Return [X, Y] of the center of cell containing provided text 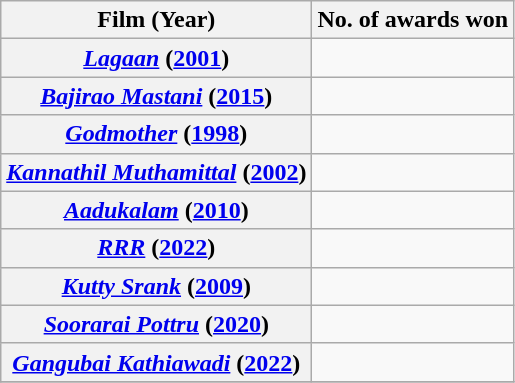
Aadukalam (2010) [156, 210]
Bajirao Mastani (2015) [156, 96]
RRR (2022) [156, 248]
Lagaan (2001) [156, 58]
Gangubai Kathiawadi (2022) [156, 362]
Kannathil Muthamittal (2002) [156, 172]
Kutty Srank (2009) [156, 286]
Film (Year) [156, 20]
Soorarai Pottru (2020) [156, 324]
No. of awards won [413, 20]
Godmother (1998) [156, 134]
